Identify which cell holds the provided text, then report its [X, Y] central coordinate. 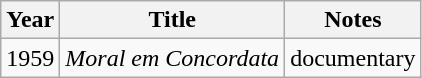
documentary [353, 58]
Notes [353, 20]
Year [30, 20]
Moral em Concordata [172, 58]
Title [172, 20]
1959 [30, 58]
